Provide the [X, Y] coordinate of the cell's center where the given text is located.  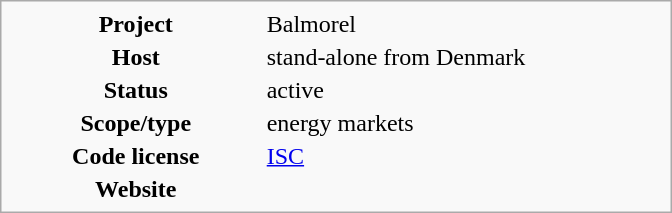
Scope/type [136, 123]
Balmorel [464, 24]
Host [136, 57]
Status [136, 90]
energy markets [464, 123]
stand-alone from Denmark [464, 57]
ISC [464, 156]
Code license [136, 156]
Website [136, 189]
active [464, 90]
Project [136, 24]
